Determine the (X, Y) coordinate at the center of the cell enclosing the given text.  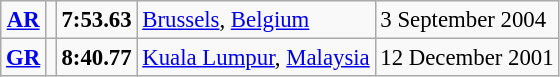
Brussels, Belgium (256, 20)
Kuala Lumpur, Malaysia (256, 58)
12 December 2001 (467, 58)
7:53.63 (96, 20)
AR (24, 20)
3 September 2004 (467, 20)
8:40.77 (96, 58)
GR (24, 58)
